Provide the [X, Y] coordinate of the cell's center where the given text is located.  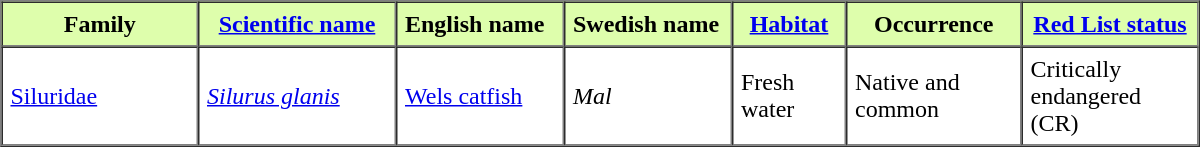
Habitat [789, 24]
Occurrence [934, 24]
Family [100, 24]
Wels catfish [480, 96]
Scientific name [297, 24]
Silurus glanis [297, 96]
Swedish name [648, 24]
Native and common [934, 96]
Red List status [1110, 24]
Critically endangered (CR) [1110, 96]
English name [480, 24]
Fresh water [789, 96]
Siluridae [100, 96]
Mal [648, 96]
